From the cell containing the given text, extract its center point as [x, y] coordinate. 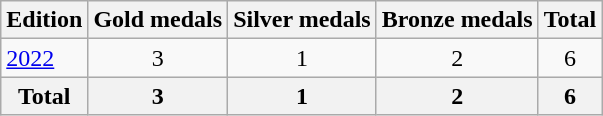
Bronze medals [457, 20]
Silver medals [302, 20]
Gold medals [158, 20]
Edition [44, 20]
2022 [44, 58]
